Capture the cell that displays the provided text and extract its (x, y) central coordinate. 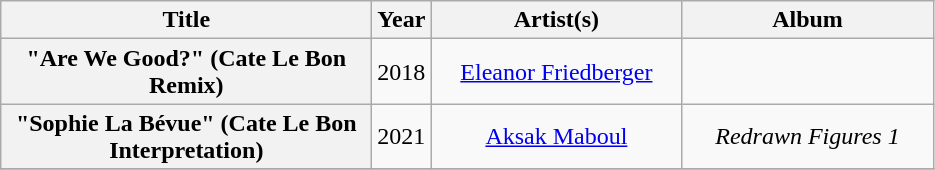
Redrawn Figures 1 (808, 136)
Aksak Maboul (556, 136)
Eleanor Friedberger (556, 72)
Title (186, 20)
Year (402, 20)
Artist(s) (556, 20)
"Sophie La Bévue" (Cate Le Bon Interpretation) (186, 136)
2021 (402, 136)
Album (808, 20)
2018 (402, 72)
"Are We Good?" (Cate Le Bon Remix) (186, 72)
